Pinpoint the cell where the given text exists, returning its (x, y) midpoint coordinate. 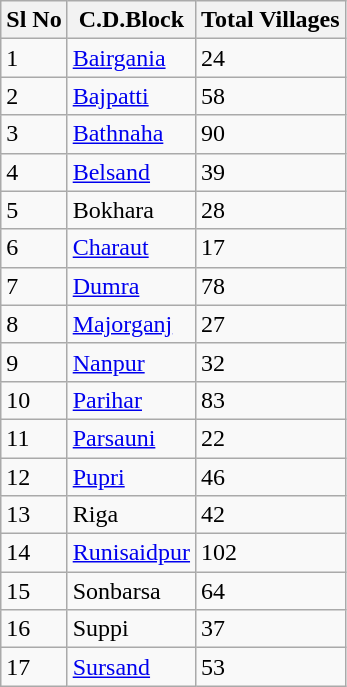
Pupri (131, 477)
Suppi (131, 629)
Bajpatti (131, 96)
Majorganj (131, 324)
Riga (131, 515)
11 (34, 438)
78 (271, 286)
Bathnaha (131, 134)
28 (271, 210)
10 (34, 400)
Bairgania (131, 58)
32 (271, 362)
42 (271, 515)
90 (271, 134)
53 (271, 667)
Runisaidpur (131, 553)
6 (34, 248)
37 (271, 629)
C.D.Block (131, 20)
12 (34, 477)
83 (271, 400)
4 (34, 172)
27 (271, 324)
102 (271, 553)
8 (34, 324)
Sl No (34, 20)
39 (271, 172)
24 (271, 58)
13 (34, 515)
Sursand (131, 667)
Parihar (131, 400)
Total Villages (271, 20)
9 (34, 362)
15 (34, 591)
58 (271, 96)
Charaut (131, 248)
64 (271, 591)
Dumra (131, 286)
Parsauni (131, 438)
7 (34, 286)
Bokhara (131, 210)
5 (34, 210)
22 (271, 438)
3 (34, 134)
46 (271, 477)
1 (34, 58)
Belsand (131, 172)
14 (34, 553)
16 (34, 629)
Nanpur (131, 362)
Sonbarsa (131, 591)
2 (34, 96)
